Extract the [x, y] coordinate from the center of the cell holding the provided text.  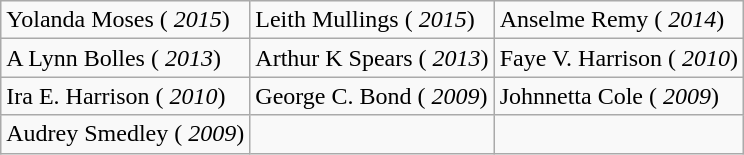
Anselme Remy ( 2014) [618, 20]
Leith Mullings ( 2015) [372, 20]
Yolanda Moses ( 2015) [126, 20]
Faye V. Harrison ( 2010) [618, 58]
Arthur K Spears ( 2013) [372, 58]
Ira E. Harrison ( 2010) [126, 96]
A Lynn Bolles ( 2013) [126, 58]
George C. Bond ( 2009) [372, 96]
Audrey Smedley ( 2009) [126, 134]
Johnnetta Cole ( 2009) [618, 96]
